For the text-containing cell, return its midpoint in (X, Y) coordinate format. 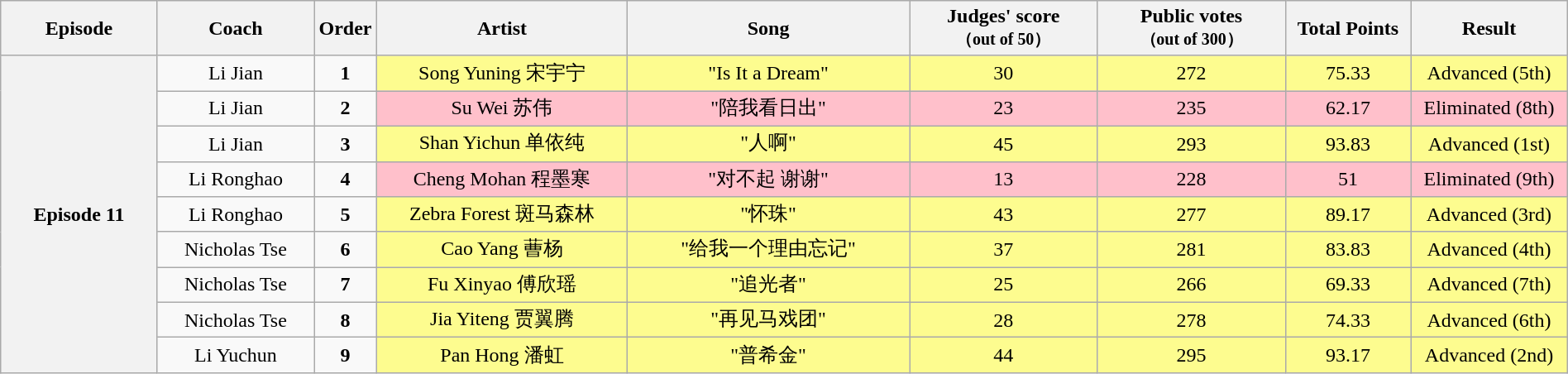
25 (1004, 285)
Order (346, 28)
277 (1191, 215)
Song (769, 28)
23 (1004, 109)
75.33 (1348, 73)
Total Points (1348, 28)
93.17 (1348, 356)
295 (1191, 356)
Li Yuchun (235, 356)
266 (1191, 285)
"人啊" (769, 144)
"Is It a Dream" (769, 73)
Advanced (6th) (1489, 319)
83.83 (1348, 250)
278 (1191, 319)
43 (1004, 215)
3 (346, 144)
7 (346, 285)
Advanced (4th) (1489, 250)
Zebra Forest 斑马森林 (501, 215)
293 (1191, 144)
89.17 (1348, 215)
Advanced (3rd) (1489, 215)
"陪我看日出" (769, 109)
Advanced (5th) (1489, 73)
6 (346, 250)
51 (1348, 179)
Eliminated (9th) (1489, 179)
Result (1489, 28)
9 (346, 356)
Shan Yichun 单依纯 (501, 144)
Episode 11 (79, 213)
272 (1191, 73)
Song Yuning 宋宇宁 (501, 73)
45 (1004, 144)
2 (346, 109)
4 (346, 179)
30 (1004, 73)
93.83 (1348, 144)
Fu Xinyao 傅欣瑶 (501, 285)
Pan Hong 潘虹 (501, 356)
Cao Yang 蓸杨 (501, 250)
"对不起 谢谢" (769, 179)
44 (1004, 356)
28 (1004, 319)
"普希金" (769, 356)
Artist (501, 28)
62.17 (1348, 109)
Public votes（out of 300） (1191, 28)
Episode (79, 28)
228 (1191, 179)
"怀珠" (769, 215)
Eliminated (8th) (1489, 109)
1 (346, 73)
13 (1004, 179)
Cheng Mohan 程墨寒 (501, 179)
Judges' score（out of 50） (1004, 28)
281 (1191, 250)
8 (346, 319)
Advanced (7th) (1489, 285)
"追光者" (769, 285)
Su Wei 苏伟 (501, 109)
37 (1004, 250)
Advanced (2nd) (1489, 356)
Advanced (1st) (1489, 144)
Coach (235, 28)
69.33 (1348, 285)
"再见马戏团" (769, 319)
235 (1191, 109)
Jia Yiteng 贾翼腾 (501, 319)
"给我一个理由忘记" (769, 250)
74.33 (1348, 319)
5 (346, 215)
